Provide the (x, y) coordinate of the cell's center where the given text is located.  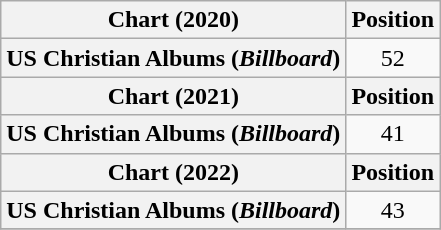
41 (393, 134)
43 (393, 210)
52 (393, 58)
Chart (2021) (174, 96)
Chart (2020) (174, 20)
Chart (2022) (174, 172)
